Return the [X, Y] coordinate for the center point of the cell that contains the specified text.  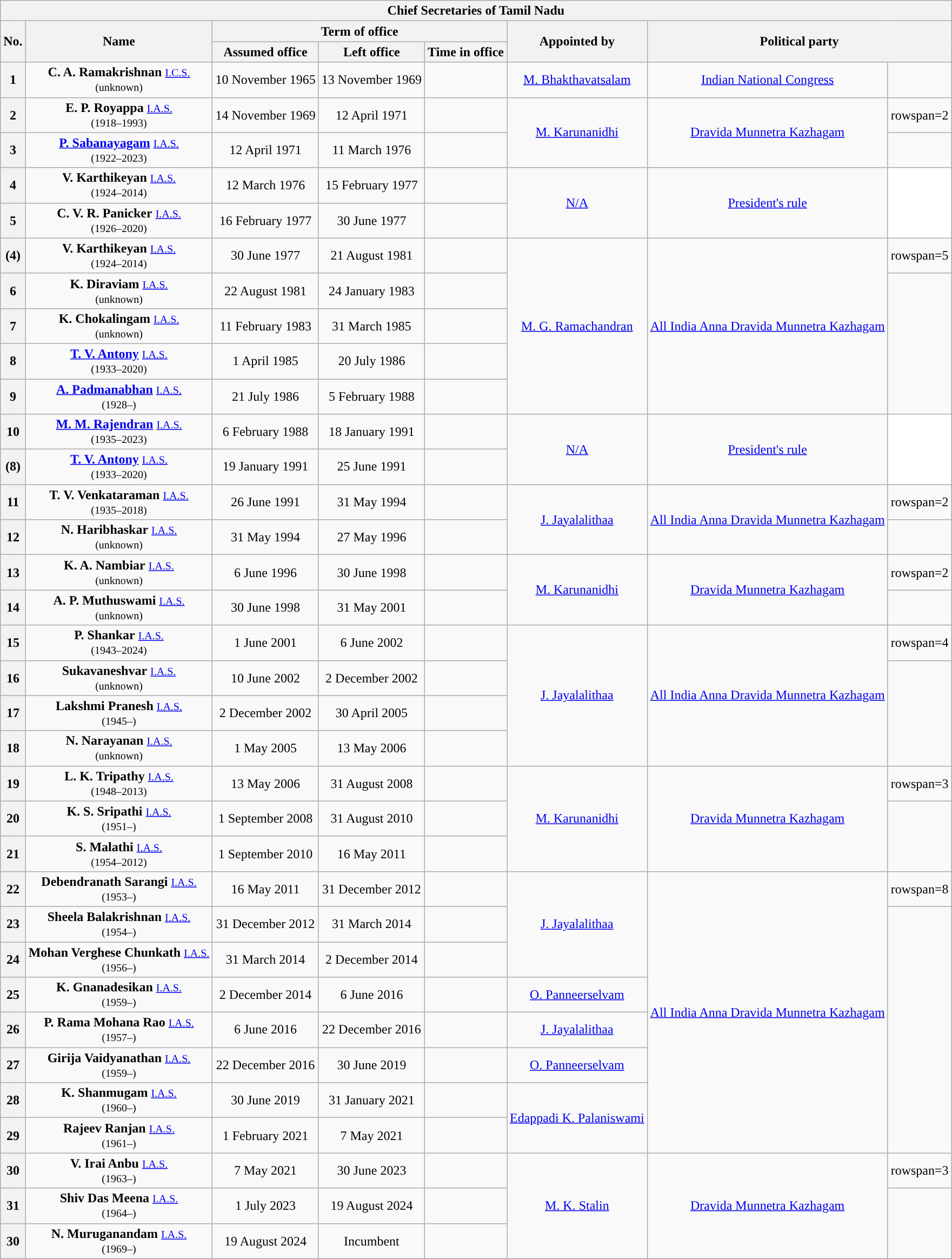
10 [13, 432]
Sheela Balakrishnan I.A.S.(1954–) [119, 924]
12 [13, 538]
M. Bhakthavatsalam [577, 80]
N. Narayanan I.A.S.(unknown) [119, 748]
2 [13, 115]
29 [13, 1136]
19 [13, 783]
21 July 1986 [265, 396]
Appointed by [577, 42]
Lakshmi Pranesh I.A.S.(1945–) [119, 713]
Indian National Congress [768, 80]
20 July 1986 [371, 361]
Chief Secretaries of Tamil Nadu [476, 11]
1 June 2001 [265, 642]
27 May 1996 [371, 538]
18 January 1991 [371, 432]
10 November 1965 [265, 80]
1 September 2008 [265, 819]
1 April 1985 [265, 361]
Rajeev Ranjan I.A.S.(1961–) [119, 1136]
Political party [799, 42]
rowspan=5 [920, 255]
C. A. Ramakrishnan I.C.S.(unknown) [119, 80]
P. Rama Mohana Rao I.A.S.(1957–) [119, 1030]
14 November 1969 [265, 115]
10 June 2002 [265, 678]
Girija Vaidyanathan I.A.S.(1959–) [119, 1065]
3 [13, 150]
27 [13, 1065]
12 March 1976 [265, 185]
Sukavaneshvar I.A.S.(unknown) [119, 678]
K. Diraviam I.A.S.(unknown) [119, 291]
1 [13, 80]
E. P. Royappa I.A.S.(1918–1993) [119, 115]
17 [13, 713]
P. Shankar I.A.S.(1943–2024) [119, 642]
1 February 2021 [265, 1136]
8 [13, 361]
14 [13, 608]
13 [13, 572]
16 [13, 678]
11 March 1976 [371, 150]
20 [13, 819]
24 [13, 959]
Shiv Das Meena I.A.S.(1964–) [119, 1206]
M. M. Rajendran I.A.S.(1935–2023) [119, 432]
A. P. Muthuswami I.A.S.(unknown) [119, 608]
No. [13, 42]
5 [13, 221]
11 February 1983 [265, 326]
Name [119, 42]
Incumbent [371, 1241]
11 [13, 502]
N. Muruganandam I.A.S.(1969–) [119, 1241]
M. G. Ramachandran [577, 326]
L. K. Tripathy I.A.S.(1948–2013) [119, 783]
K. Shanmugam I.A.S.(1960–) [119, 1100]
31 March 1985 [371, 326]
P. Sabanayagam I.A.S.(1922–2023) [119, 150]
Assumed office [265, 52]
22 [13, 889]
1 July 2023 [265, 1206]
1 May 2005 [265, 748]
rowspan=8 [920, 889]
T. V. Venkataraman I.A.S.(1935–2018) [119, 502]
K. Chokalingam I.A.S.(unknown) [119, 326]
K. Gnanadesikan I.A.S.(1959–) [119, 995]
25 [13, 995]
26 [13, 1030]
(4) [13, 255]
19 January 1991 [265, 467]
1 September 2010 [265, 853]
30 June 2023 [371, 1170]
rowspan=4 [920, 642]
28 [13, 1100]
18 [13, 748]
15 February 1977 [371, 185]
31 January 2021 [371, 1100]
Time in office [466, 52]
31 August 2010 [371, 819]
K. S. Sripathi I.A.S.(1951–) [119, 819]
26 June 1991 [265, 502]
6 June 2002 [371, 642]
C. V. R. Panicker I.A.S.(1926–2020) [119, 221]
K. A. Nambiar I.A.S.(unknown) [119, 572]
7 [13, 326]
Debendranath Sarangi I.A.S.(1953–) [119, 889]
16 February 1977 [265, 221]
15 [13, 642]
25 June 1991 [371, 467]
22 August 1981 [265, 291]
N. Haribhaskar I.A.S.(unknown) [119, 538]
31 [13, 1206]
23 [13, 924]
21 [13, 853]
31 May 2001 [371, 608]
30 April 2005 [371, 713]
Left office [371, 52]
S. Malathi I.A.S.(1954–2012) [119, 853]
13 November 1969 [371, 80]
6 June 1996 [265, 572]
Term of office [360, 31]
M. K. Stalin [577, 1206]
21 August 1981 [371, 255]
5 February 1988 [371, 396]
A. Padmanabhan I.A.S.(1928–) [119, 396]
Edappadi K. Palaniswami [577, 1118]
4 [13, 185]
31 August 2008 [371, 783]
24 January 1983 [371, 291]
V. Irai Anbu I.A.S.(1963–) [119, 1170]
6 February 1988 [265, 432]
(8) [13, 467]
6 [13, 291]
9 [13, 396]
Mohan Verghese Chunkath I.A.S.(1956–) [119, 959]
